Capture the cell that displays the provided text and extract its (X, Y) central coordinate. 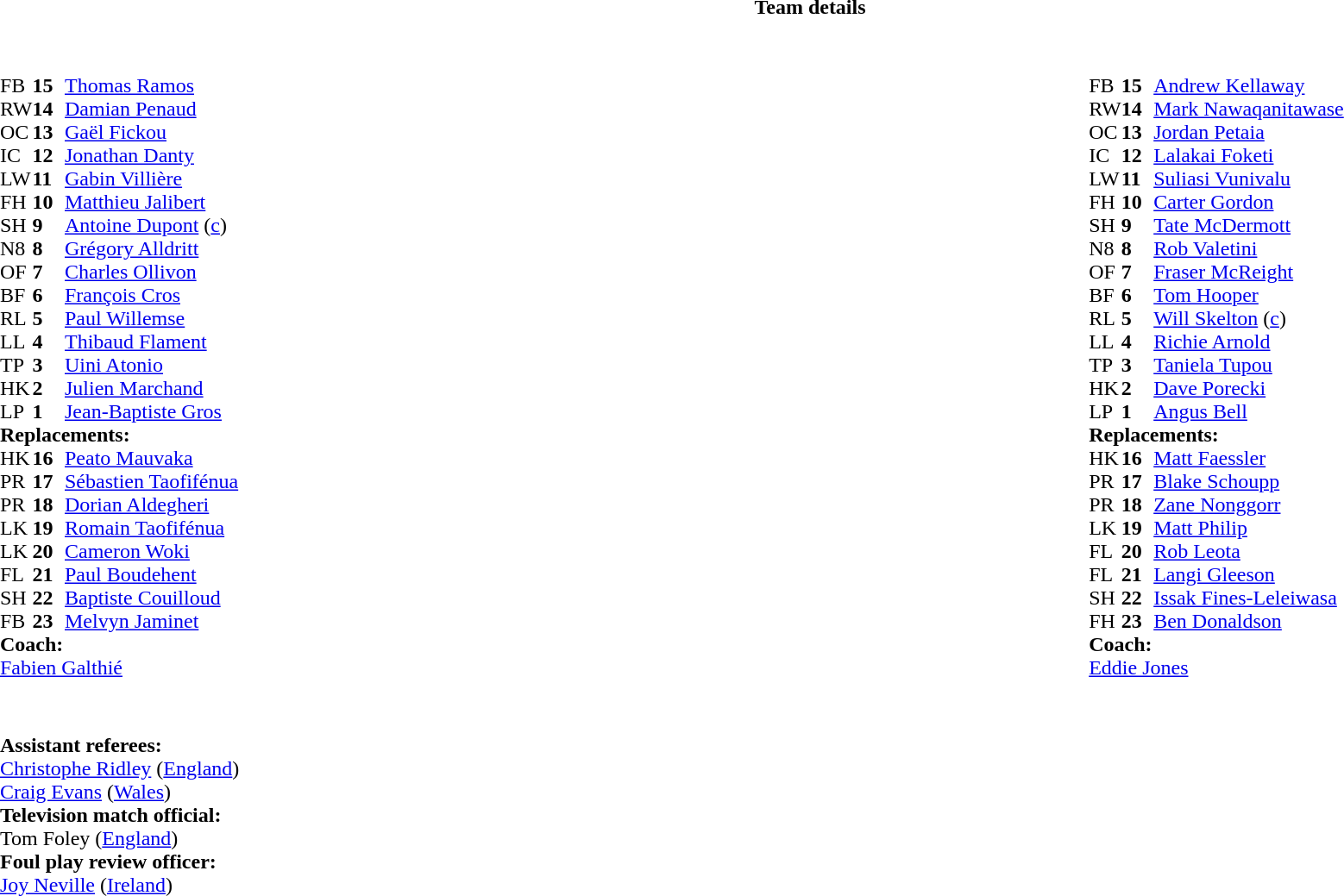
Romain Taofifénua (152, 528)
Gabin Villière (152, 179)
Suliasi Vunivalu (1249, 179)
Antoine Dupont (c) (152, 226)
Paul Boudehent (152, 574)
Mark Nawaqanitawase (1249, 109)
Langi Gleeson (1249, 574)
Melvyn Jaminet (152, 621)
Grégory Alldritt (152, 248)
Thibaud Flament (152, 341)
Fraser McReight (1249, 273)
Cameron Woki (152, 552)
Paul Willemse (152, 319)
Jean-Baptiste Gros (152, 412)
Eddie Jones (1216, 667)
Carter Gordon (1249, 202)
Ben Donaldson (1249, 621)
Charles Ollivon (152, 273)
Sébastien Taofifénua (152, 481)
Peato Mauvaka (152, 459)
Tom Hooper (1249, 295)
Andrew Kellaway (1249, 86)
Tate McDermott (1249, 226)
François Cros (152, 295)
Dorian Aldegheri (152, 505)
Damian Penaud (152, 109)
Matthieu Jalibert (152, 202)
Angus Bell (1249, 412)
Blake Schoupp (1249, 481)
Baptiste Couilloud (152, 598)
Lalakai Foketi (1249, 155)
Dave Porecki (1249, 388)
Matt Faessler (1249, 459)
Uini Atonio (152, 366)
Jordan Petaia (1249, 133)
Will Skelton (c) (1249, 319)
Gaël Fickou (152, 133)
Issak Fines-Leleiwasa (1249, 598)
Rob Leota (1249, 552)
Richie Arnold (1249, 341)
Matt Philip (1249, 528)
Taniela Tupou (1249, 366)
Rob Valetini (1249, 248)
Fabien Galthié (119, 667)
Julien Marchand (152, 388)
Jonathan Danty (152, 155)
Zane Nonggorr (1249, 505)
Thomas Ramos (152, 86)
